Detect which cell encompasses the target text, then output its (x, y) center coordinate. 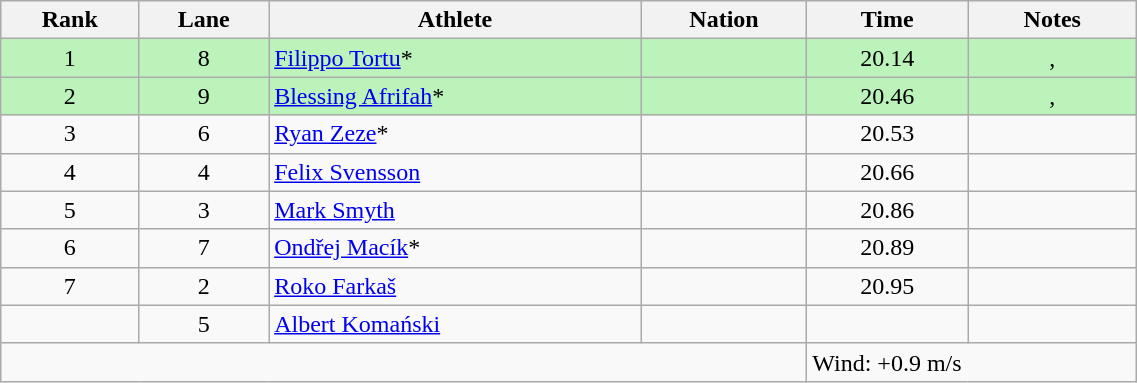
Wind: +0.9 m/s (972, 362)
20.89 (888, 248)
Ondřej Macík* (456, 248)
Nation (724, 20)
Lane (204, 20)
1 (70, 58)
Blessing Afrifah* (456, 96)
20.66 (888, 172)
20.53 (888, 134)
Notes (1052, 20)
Athlete (456, 20)
8 (204, 58)
9 (204, 96)
Rank (70, 20)
Ryan Zeze* (456, 134)
20.14 (888, 58)
Mark Smyth (456, 210)
Albert Komański (456, 324)
20.46 (888, 96)
20.86 (888, 210)
Roko Farkaš (456, 286)
Time (888, 20)
20.95 (888, 286)
Felix Svensson (456, 172)
Filippo Tortu* (456, 58)
